From the cell containing the given text, extract its center point as (X, Y) coordinate. 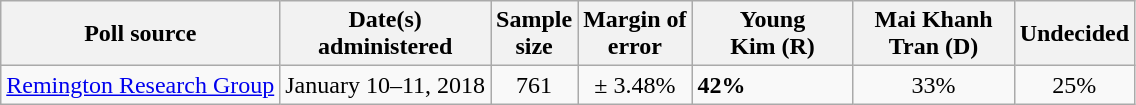
± 3.48% (635, 85)
Margin oferror (635, 34)
Samplesize (534, 34)
Undecided (1074, 34)
Remington Research Group (140, 85)
Date(s)administered (386, 34)
761 (534, 85)
January 10–11, 2018 (386, 85)
Mai KhanhTran (D) (934, 34)
33% (934, 85)
25% (1074, 85)
YoungKim (R) (772, 34)
Poll source (140, 34)
42% (772, 85)
